Detect which cell encompasses the target text, then output its [x, y] center coordinate. 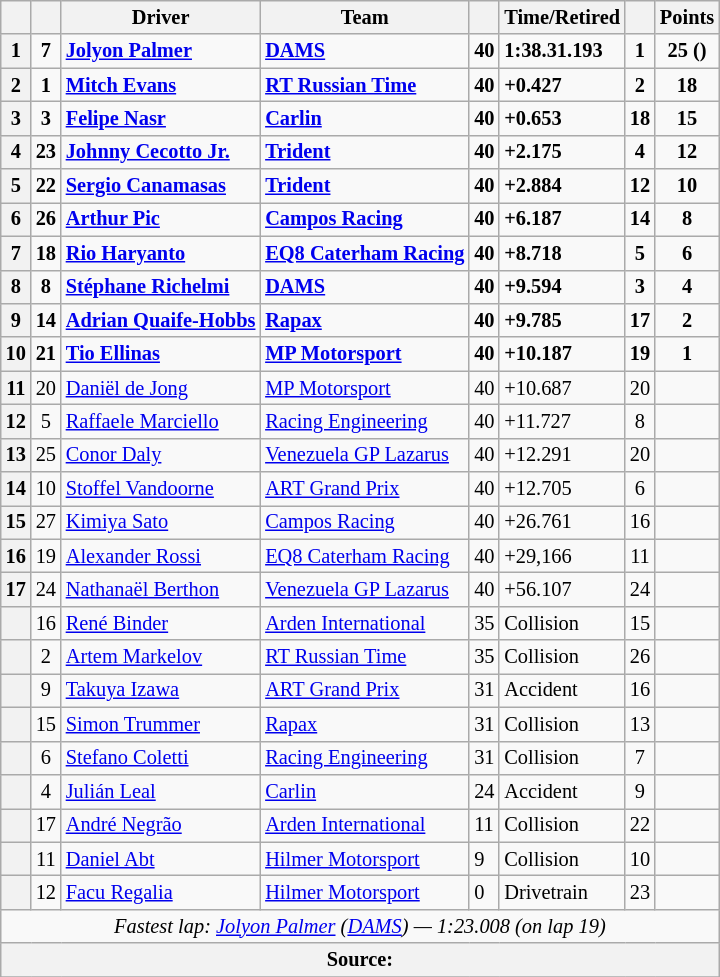
+12.291 [562, 455]
+12.705 [562, 489]
Sergio Canamasas [160, 186]
+9.594 [562, 287]
25 [46, 455]
Johnny Cecotto Jr. [160, 152]
+0.653 [562, 118]
Felipe Nasr [160, 118]
Simon Trummer [160, 724]
Daniël de Jong [160, 388]
+56.107 [562, 589]
+10.687 [562, 388]
Facu Regalia [160, 892]
25 () [687, 51]
Mitch Evans [160, 85]
Artem Markelov [160, 657]
Kimiya Sato [160, 522]
Julián Leal [160, 791]
Stoffel Vandoorne [160, 489]
+9.785 [562, 320]
Daniel Abt [160, 859]
André Negrão [160, 825]
Tio Ellinas [160, 354]
Driver [160, 17]
+0.427 [562, 85]
Raffaele Marciello [160, 421]
Rio Haryanto [160, 253]
+2.884 [562, 186]
Adrian Quaife-Hobbs [160, 320]
+26.761 [562, 522]
+11.727 [562, 421]
0 [484, 892]
Source: [360, 960]
Alexander Rossi [160, 556]
Fastest lap: Jolyon Palmer (DAMS) — 1:23.008 (on lap 19) [360, 926]
Time/Retired [562, 17]
Stefano Coletti [160, 758]
+29,166 [562, 556]
+6.187 [562, 219]
Points [687, 17]
René Binder [160, 623]
Conor Daly [160, 455]
+8.718 [562, 253]
Arthur Pic [160, 219]
Team [364, 17]
21 [46, 354]
1:38.31.193 [562, 51]
Stéphane Richelmi [160, 287]
Jolyon Palmer [160, 51]
Nathanaël Berthon [160, 589]
Takuya Izawa [160, 690]
+10.187 [562, 354]
+2.175 [562, 152]
27 [46, 522]
Drivetrain [562, 892]
